Detect which cell encompasses the target text, then output its (x, y) center coordinate. 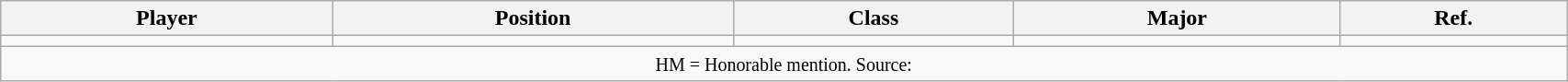
Class (874, 18)
Major (1178, 18)
HM = Honorable mention. Source: (784, 64)
Ref. (1453, 18)
Position (533, 18)
Player (167, 18)
